Provide the [x, y] coordinate of the cell's center where the given text is located.  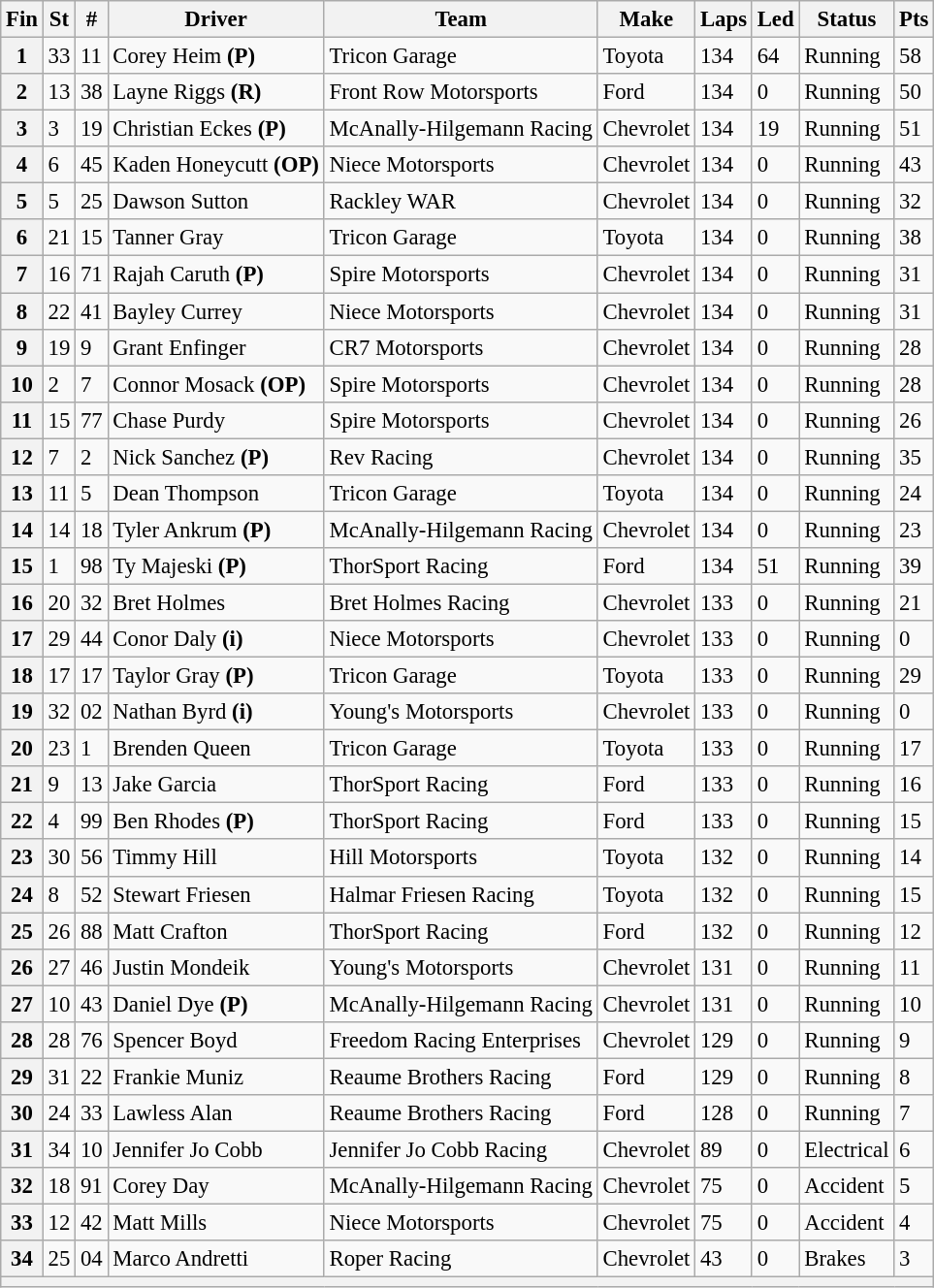
Taylor Gray (P) [215, 676]
Connor Mosack (OP) [215, 384]
Led [776, 19]
Make [646, 19]
Corey Day [215, 1186]
St [58, 19]
Roper Racing [461, 1259]
Marco Andretti [215, 1259]
Rackley WAR [461, 202]
Bret Holmes Racing [461, 602]
99 [91, 821]
98 [91, 566]
89 [724, 1149]
Kaden Honeycutt (OP) [215, 165]
Tanner Gray [215, 238]
Stewart Friesen [215, 894]
128 [724, 1113]
56 [91, 858]
Front Row Motorsports [461, 92]
88 [91, 931]
46 [91, 967]
Rajah Caruth (P) [215, 274]
Conor Daly (i) [215, 639]
Matt Crafton [215, 931]
Rev Racing [461, 457]
Justin Mondeik [215, 967]
Bret Holmes [215, 602]
Status [847, 19]
Pts [914, 19]
Daniel Dye (P) [215, 1004]
35 [914, 457]
Spencer Boyd [215, 1041]
Lawless Alan [215, 1113]
02 [91, 712]
64 [776, 56]
Frankie Muniz [215, 1077]
Bayley Currey [215, 311]
Dawson Sutton [215, 202]
Nathan Byrd (i) [215, 712]
Tyler Ankrum (P) [215, 530]
Ty Majeski (P) [215, 566]
CR7 Motorsports [461, 347]
Laps [724, 19]
50 [914, 92]
Jennifer Jo Cobb [215, 1149]
39 [914, 566]
Timmy Hill [215, 858]
Electrical [847, 1149]
Halmar Friesen Racing [461, 894]
Chase Purdy [215, 420]
Dean Thompson [215, 494]
91 [91, 1186]
42 [91, 1223]
04 [91, 1259]
45 [91, 165]
Christian Eckes (P) [215, 129]
Fin [22, 19]
Jake Garcia [215, 785]
# [91, 19]
41 [91, 311]
Ben Rhodes (P) [215, 821]
Nick Sanchez (P) [215, 457]
Brenden Queen [215, 749]
52 [91, 894]
Freedom Racing Enterprises [461, 1041]
77 [91, 420]
Layne Riggs (R) [215, 92]
Grant Enfinger [215, 347]
76 [91, 1041]
Driver [215, 19]
58 [914, 56]
Corey Heim (P) [215, 56]
Hill Motorsports [461, 858]
44 [91, 639]
Jennifer Jo Cobb Racing [461, 1149]
Brakes [847, 1259]
Team [461, 19]
71 [91, 274]
Matt Mills [215, 1223]
